Find where the given text appears and provide that cell's center as [x, y] coordinate. 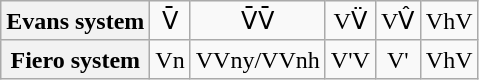
Fiero system [76, 59]
Evans system [76, 21]
V̄ [170, 21]
Vn [170, 59]
V'V [350, 59]
V' [398, 59]
VVny/VVnh [258, 59]
V̄V̄ [258, 21]
VV̂ [398, 21]
VV̈ [350, 21]
